Provide the [x, y] coordinate of the cell's center where the given text is located.  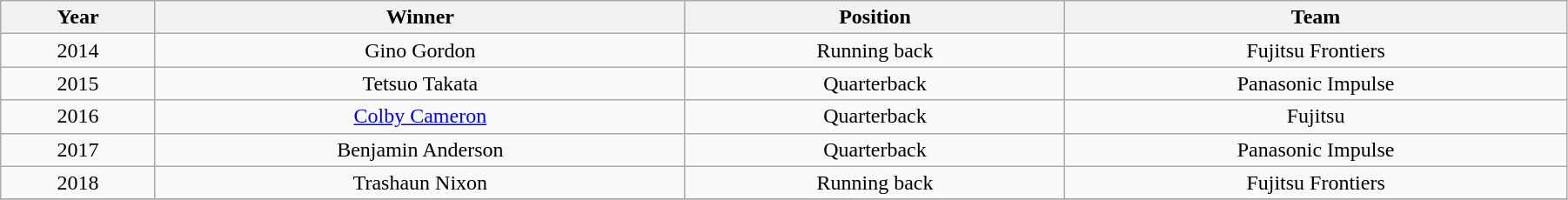
2014 [78, 50]
Benjamin Anderson [419, 150]
2016 [78, 117]
2015 [78, 83]
Tetsuo Takata [419, 83]
Team [1316, 17]
Winner [419, 17]
2018 [78, 183]
Fujitsu [1316, 117]
Gino Gordon [419, 50]
Colby Cameron [419, 117]
Year [78, 17]
2017 [78, 150]
Position [874, 17]
Trashaun Nixon [419, 183]
